Provide the (x, y) coordinate of the cell's center where the given text is located.  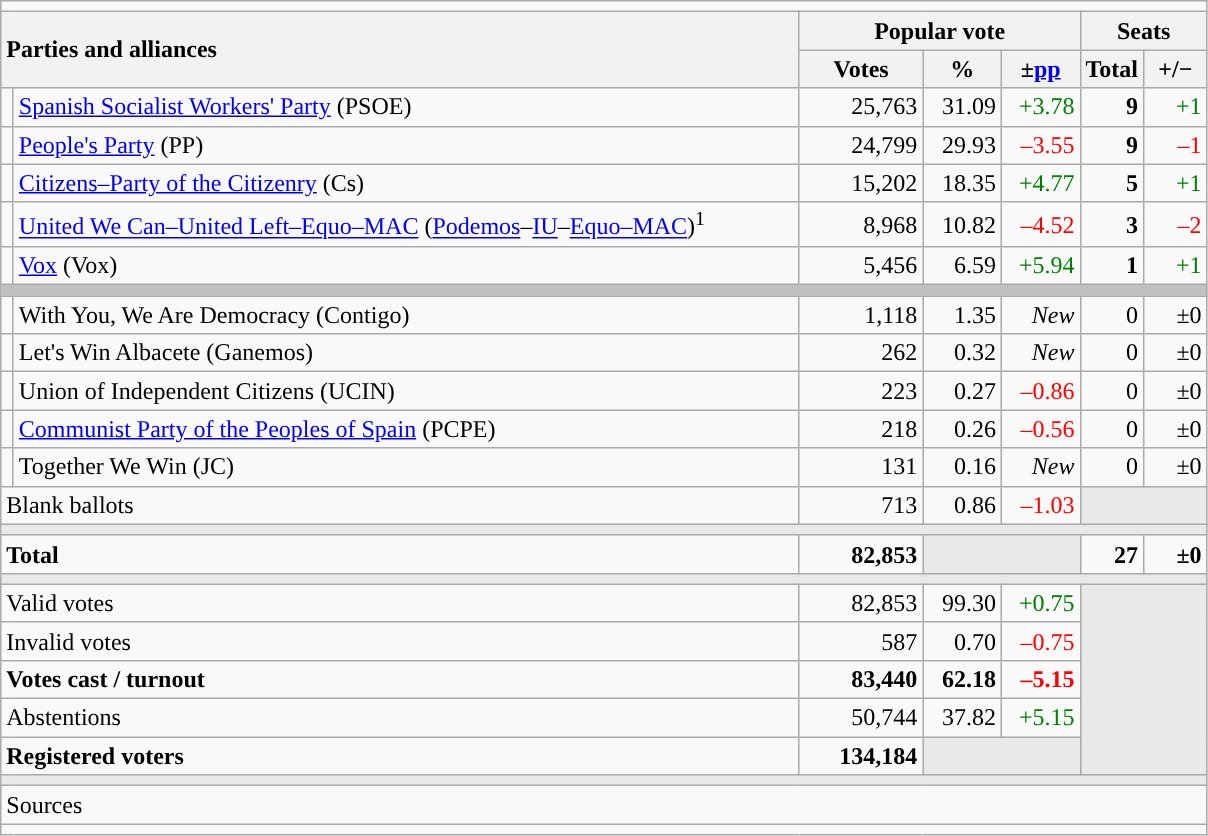
587 (861, 641)
0.70 (962, 641)
134,184 (861, 756)
–5.15 (1040, 679)
0.26 (962, 429)
Vox (Vox) (406, 266)
Union of Independent Citizens (UCIN) (406, 391)
Together We Win (JC) (406, 467)
–0.56 (1040, 429)
+0.75 (1040, 603)
0.16 (962, 467)
83,440 (861, 679)
29.93 (962, 145)
Registered voters (400, 756)
–4.52 (1040, 224)
+4.77 (1040, 183)
24,799 (861, 145)
5 (1112, 183)
50,744 (861, 718)
Valid votes (400, 603)
Votes (861, 69)
People's Party (PP) (406, 145)
27 (1112, 554)
% (962, 69)
±pp (1040, 69)
–0.75 (1040, 641)
10.82 (962, 224)
0.27 (962, 391)
6.59 (962, 266)
99.30 (962, 603)
–1.03 (1040, 505)
Votes cast / turnout (400, 679)
262 (861, 353)
0.32 (962, 353)
Seats (1144, 31)
1,118 (861, 315)
+5.15 (1040, 718)
–3.55 (1040, 145)
3 (1112, 224)
Communist Party of the Peoples of Spain (PCPE) (406, 429)
31.09 (962, 107)
218 (861, 429)
+5.94 (1040, 266)
Spanish Socialist Workers' Party (PSOE) (406, 107)
0.86 (962, 505)
With You, We Are Democracy (Contigo) (406, 315)
–0.86 (1040, 391)
Parties and alliances (400, 50)
Abstentions (400, 718)
8,968 (861, 224)
1.35 (962, 315)
Sources (604, 805)
Let's Win Albacete (Ganemos) (406, 353)
25,763 (861, 107)
Blank ballots (400, 505)
Invalid votes (400, 641)
15,202 (861, 183)
713 (861, 505)
–2 (1176, 224)
–1 (1176, 145)
Popular vote (940, 31)
223 (861, 391)
131 (861, 467)
37.82 (962, 718)
Citizens–Party of the Citizenry (Cs) (406, 183)
+/− (1176, 69)
62.18 (962, 679)
1 (1112, 266)
United We Can–United Left–Equo–MAC (Podemos–IU–Equo–MAC)1 (406, 224)
18.35 (962, 183)
5,456 (861, 266)
+3.78 (1040, 107)
